Return the (X, Y) coordinate for the center point of the cell that contains the specified text.  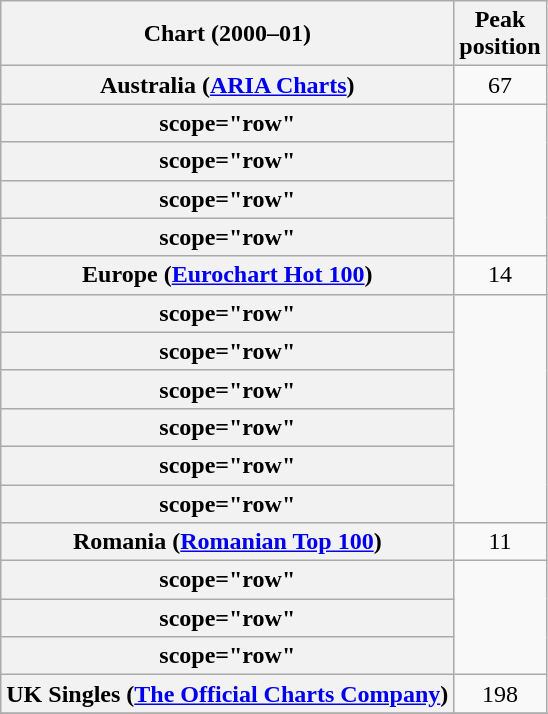
Chart (2000–01) (228, 34)
11 (500, 542)
198 (500, 694)
Romania (Romanian Top 100) (228, 542)
Australia (ARIA Charts) (228, 85)
Europe (Eurochart Hot 100) (228, 275)
UK Singles (The Official Charts Company) (228, 694)
14 (500, 275)
Peakposition (500, 34)
67 (500, 85)
